Capture the cell that displays the provided text and extract its [x, y] central coordinate. 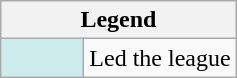
Led the league [160, 58]
Legend [118, 20]
